Locate the cell with the specified text and output its [x, y] center coordinate. 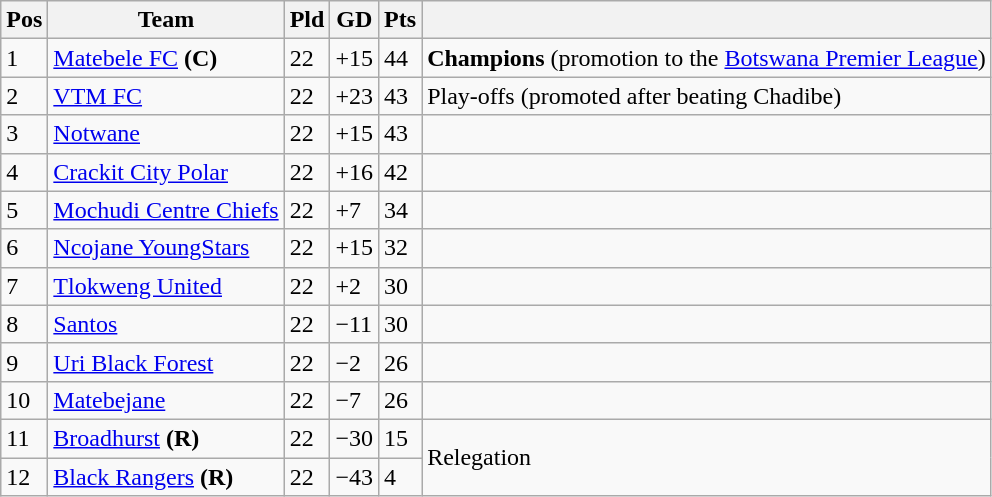
Santos [166, 324]
Team [166, 20]
2 [24, 96]
Relegation [707, 457]
32 [400, 248]
+23 [354, 96]
11 [24, 438]
34 [400, 210]
Mochudi Centre Chiefs [166, 210]
9 [24, 362]
3 [24, 134]
+16 [354, 172]
Tlokweng United [166, 286]
Notwane [166, 134]
Black Rangers (R) [166, 477]
15 [400, 438]
VTM FC [166, 96]
Matebejane [166, 400]
5 [24, 210]
42 [400, 172]
Crackit City Polar [166, 172]
Champions (promotion to the Botswana Premier League) [707, 58]
10 [24, 400]
12 [24, 477]
−11 [354, 324]
−30 [354, 438]
Broadhurst (R) [166, 438]
GD [354, 20]
Play-offs (promoted after beating Chadibe) [707, 96]
8 [24, 324]
+7 [354, 210]
Matebele FC (C) [166, 58]
Pld [307, 20]
−2 [354, 362]
7 [24, 286]
44 [400, 58]
Uri Black Forest [166, 362]
+2 [354, 286]
−43 [354, 477]
Ncojane YoungStars [166, 248]
Pos [24, 20]
1 [24, 58]
−7 [354, 400]
Pts [400, 20]
6 [24, 248]
